Capture the cell that displays the provided text and extract its (x, y) central coordinate. 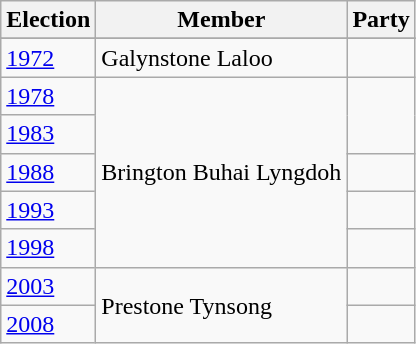
Prestone Tynsong (222, 305)
1998 (48, 248)
Galynstone Laloo (222, 58)
Brington Buhai Lyngdoh (222, 172)
1983 (48, 134)
2008 (48, 324)
1978 (48, 96)
1988 (48, 172)
1972 (48, 58)
Election (48, 20)
Member (222, 20)
1993 (48, 210)
Party (381, 20)
2003 (48, 286)
